Output the [X, Y] coordinate of the center of the cell containing the given text.  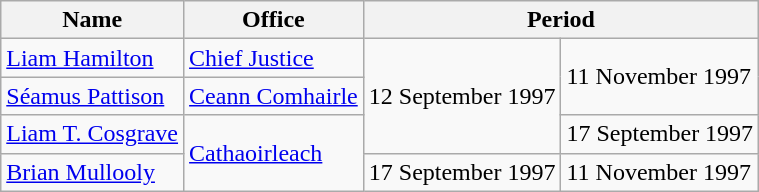
Brian Mullooly [92, 172]
Period [560, 20]
Name [92, 20]
Liam Hamilton [92, 58]
12 September 1997 [462, 96]
Ceann Comhairle [274, 96]
Séamus Pattison [92, 96]
Office [274, 20]
Chief Justice [274, 58]
Liam T. Cosgrave [92, 134]
Cathaoirleach [274, 153]
